Return (x, y) of the center of cell containing provided text 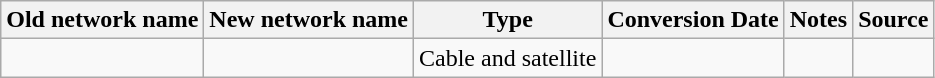
Type (508, 20)
New network name (309, 20)
Notes (818, 20)
Conversion Date (693, 20)
Old network name (102, 20)
Source (894, 20)
Cable and satellite (508, 58)
